Output the [X, Y] coordinate of the center of the cell containing the given text.  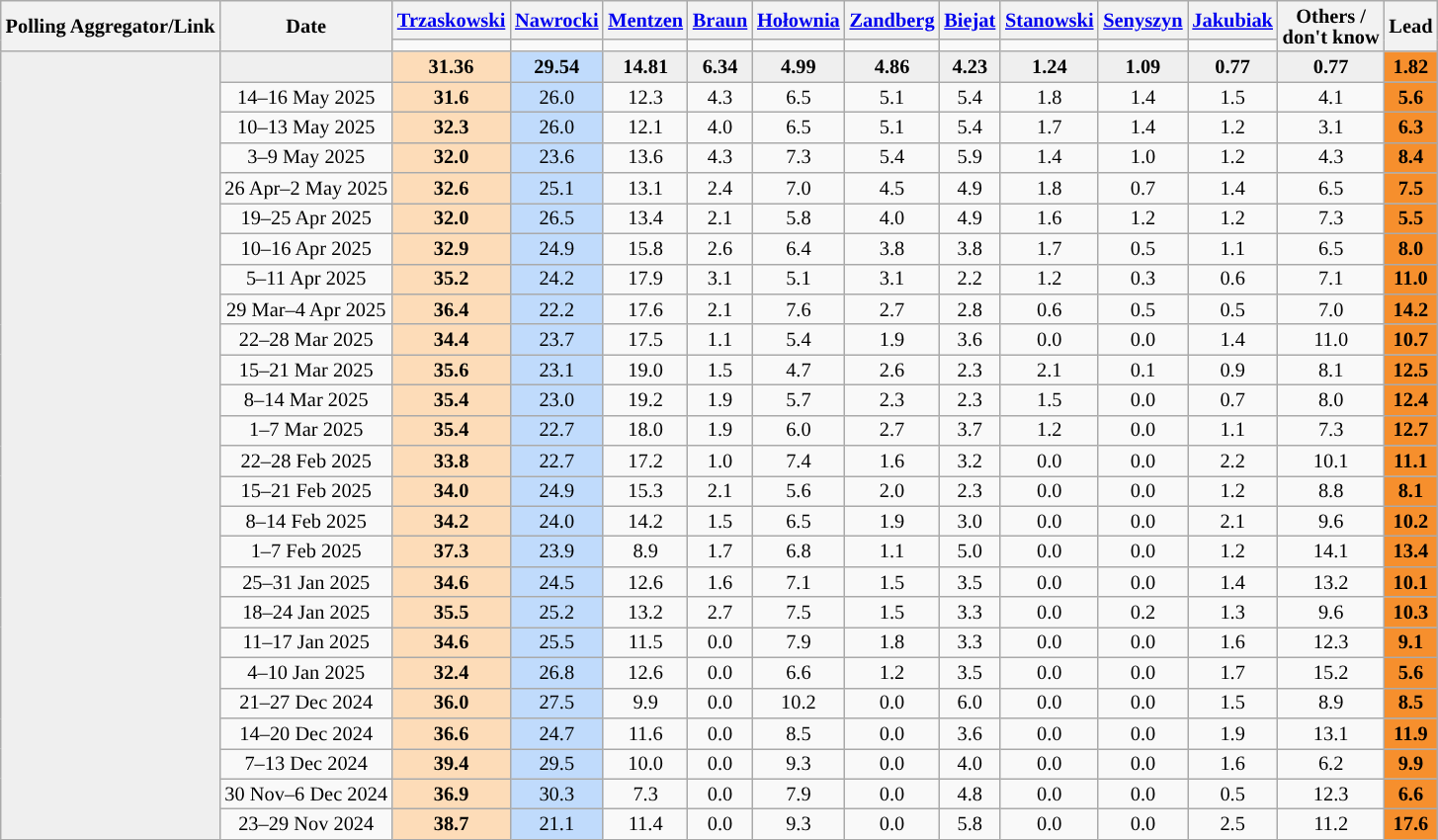
12.1 [645, 126]
24.5 [556, 581]
32.4 [451, 672]
6.8 [799, 551]
8–14 Mar 2025 [305, 399]
1.09 [1142, 67]
15–21 Mar 2025 [305, 370]
3.7 [970, 431]
11.6 [645, 733]
29 Mar–4 Apr 2025 [305, 308]
3.0 [970, 522]
23.1 [556, 370]
31.6 [451, 97]
5.9 [970, 158]
36.0 [451, 704]
Mentzen [645, 20]
19.0 [645, 370]
5.7 [799, 399]
8.4 [1410, 158]
26.8 [556, 672]
25.5 [556, 642]
Senyszyn [1142, 20]
14.1 [1331, 551]
5.5 [1410, 217]
5.0 [970, 551]
1.24 [1050, 67]
21–27 Dec 2024 [305, 704]
12.7 [1410, 431]
19–25 Apr 2025 [305, 217]
10.0 [645, 763]
14–20 Dec 2024 [305, 733]
4.99 [799, 67]
32.6 [451, 188]
Stanowski [1050, 20]
Date [305, 26]
11.5 [645, 642]
0.3 [1142, 279]
33.8 [451, 461]
4.8 [970, 795]
30.3 [556, 795]
15.8 [645, 249]
Jakubiak [1233, 20]
27.5 [556, 704]
35.6 [451, 370]
2.0 [892, 490]
37.3 [451, 551]
18.0 [645, 431]
12.4 [1410, 399]
4.86 [892, 67]
Trzaskowski [451, 20]
11–17 Jan 2025 [305, 642]
26 Apr–2 May 2025 [305, 188]
11.4 [645, 824]
17.5 [645, 340]
1–7 Feb 2025 [305, 551]
7.4 [799, 461]
12.5 [1410, 370]
7.6 [799, 308]
19.2 [645, 399]
23.6 [556, 158]
15–21 Feb 2025 [305, 490]
22–28 Feb 2025 [305, 461]
26.5 [556, 217]
29.54 [556, 67]
11.2 [1331, 824]
3.2 [970, 461]
0.2 [1142, 613]
7–13 Dec 2024 [305, 763]
4.7 [799, 370]
10.3 [1410, 613]
6.4 [799, 249]
Nawrocki [556, 20]
10.7 [1410, 340]
1.82 [1410, 67]
Zandberg [892, 20]
3–9 May 2025 [305, 158]
32.3 [451, 126]
6.34 [719, 67]
11.9 [1410, 733]
11.1 [1410, 461]
23.9 [556, 551]
4.1 [1331, 97]
21.1 [556, 824]
35.5 [451, 613]
Polling Aggregator/Link [111, 26]
34.4 [451, 340]
31.36 [451, 67]
13.6 [645, 158]
35.2 [451, 279]
0.9 [1233, 370]
23–29 Nov 2024 [305, 824]
6.2 [1331, 763]
38.7 [451, 824]
Lead [1410, 26]
Hołownia [799, 20]
0.1 [1142, 370]
32.9 [451, 249]
15.2 [1331, 672]
10–13 May 2025 [305, 126]
4.23 [970, 67]
10–16 Apr 2025 [305, 249]
2.5 [1233, 824]
25–31 Jan 2025 [305, 581]
8–14 Feb 2025 [305, 522]
29.5 [556, 763]
24.0 [556, 522]
25.1 [556, 188]
30 Nov–6 Dec 2024 [305, 795]
22–28 Mar 2025 [305, 340]
36.6 [451, 733]
36.9 [451, 795]
6.3 [1410, 126]
15.3 [645, 490]
24.2 [556, 279]
23.0 [556, 399]
Biejat [970, 20]
5–11 Apr 2025 [305, 279]
36.4 [451, 308]
18–24 Jan 2025 [305, 613]
1–7 Mar 2025 [305, 431]
24.7 [556, 733]
2.4 [719, 188]
4.5 [892, 188]
14.81 [645, 67]
8.8 [1331, 490]
34.0 [451, 490]
34.2 [451, 522]
Others / don't know [1331, 26]
23.7 [556, 340]
39.4 [451, 763]
17.2 [645, 461]
14–16 May 2025 [305, 97]
1.3 [1233, 613]
4–10 Jan 2025 [305, 672]
22.2 [556, 308]
2.8 [970, 308]
17.9 [645, 279]
9.1 [1410, 642]
25.2 [556, 613]
Braun [719, 20]
